Search for the cell housing the specified text and yield its [x, y] center coordinate. 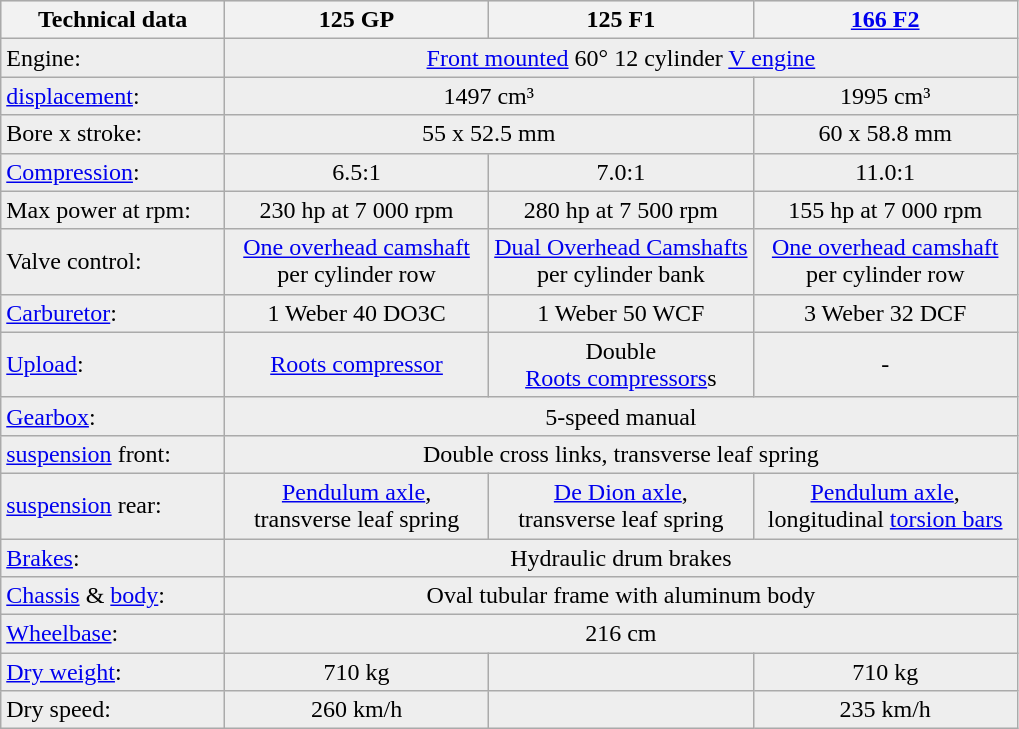
Bore x stroke: [113, 134]
Chassis & body: [113, 596]
6.5:1 [356, 172]
Engine: [113, 58]
11.0:1 [885, 172]
7.0:1 [621, 172]
Compression: [113, 172]
Upload: [113, 364]
Technical data [113, 20]
De Dion axle,transverse leaf spring [621, 506]
1 Weber 50 WCF [621, 313]
- [885, 364]
Wheelbase: [113, 634]
260 km/h [356, 710]
166 F2 [885, 20]
155 hp at 7 000 rpm [885, 210]
60 x 58.8 mm [885, 134]
Dual Overhead Camshaftsper cylinder bank [621, 262]
Dry speed: [113, 710]
displacement: [113, 96]
DoubleRoots compressorss [621, 364]
230 hp at 7 000 rpm [356, 210]
1 Weber 40 DO3C [356, 313]
Max power at rpm: [113, 210]
125 F1 [621, 20]
125 GP [356, 20]
Valve control: [113, 262]
Front mounted 60° 12 cylinder V engine [620, 58]
suspension front: [113, 454]
55 x 52.5 mm [488, 134]
suspension rear: [113, 506]
3 Weber 32 DCF [885, 313]
Pendulum axle,transverse leaf spring [356, 506]
Carburetor: [113, 313]
1497 cm³ [488, 96]
Roots compressor [356, 364]
Gearbox: [113, 416]
Hydraulic drum brakes [620, 557]
5-speed manual [620, 416]
Dry weight: [113, 672]
Pendulum axle,longitudinal torsion bars [885, 506]
280 hp at 7 500 rpm [621, 210]
216 cm [620, 634]
235 km/h [885, 710]
1995 cm³ [885, 96]
Oval tubular frame with aluminum body [620, 596]
Brakes: [113, 557]
Double cross links, transverse leaf spring [620, 454]
